For the text-containing cell, return its midpoint in (X, Y) coordinate format. 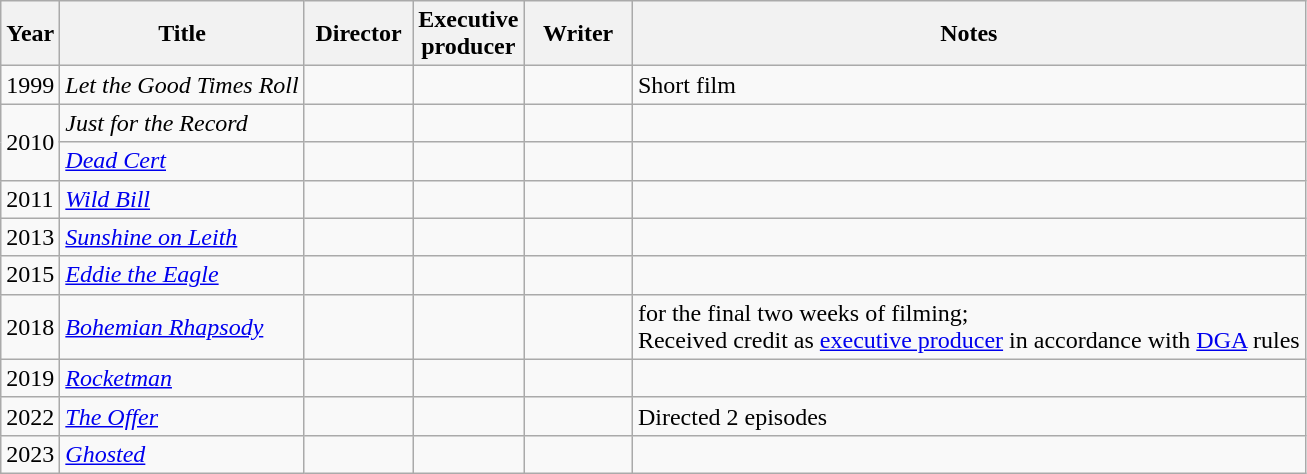
Sunshine on Leith (182, 237)
Executiveproducer (468, 34)
Directed 2 episodes (968, 416)
Director (358, 34)
2019 (30, 378)
2013 (30, 237)
1999 (30, 85)
Rocketman (182, 378)
2022 (30, 416)
Ghosted (182, 454)
Bohemian Rhapsody (182, 326)
Year (30, 34)
Notes (968, 34)
Writer (578, 34)
Eddie the Eagle (182, 275)
2015 (30, 275)
2010 (30, 142)
2011 (30, 199)
2023 (30, 454)
Just for the Record (182, 123)
2018 (30, 326)
Let the Good Times Roll (182, 85)
Dead Cert (182, 161)
Wild Bill (182, 199)
The Offer (182, 416)
Title (182, 34)
Short film (968, 85)
for the final two weeks of filming;Received credit as executive producer in accordance with DGA rules (968, 326)
